Determine the [X, Y] coordinate at the center of the cell enclosing the given text.  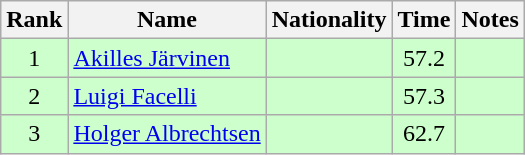
Name [167, 20]
Time [424, 20]
1 [34, 58]
62.7 [424, 134]
Notes [490, 20]
Akilles Järvinen [167, 58]
57.3 [424, 96]
57.2 [424, 58]
Nationality [329, 20]
3 [34, 134]
Holger Albrechtsen [167, 134]
Rank [34, 20]
2 [34, 96]
Luigi Facelli [167, 96]
